Return the [x, y] coordinate for the center point of the cell that contains the specified text.  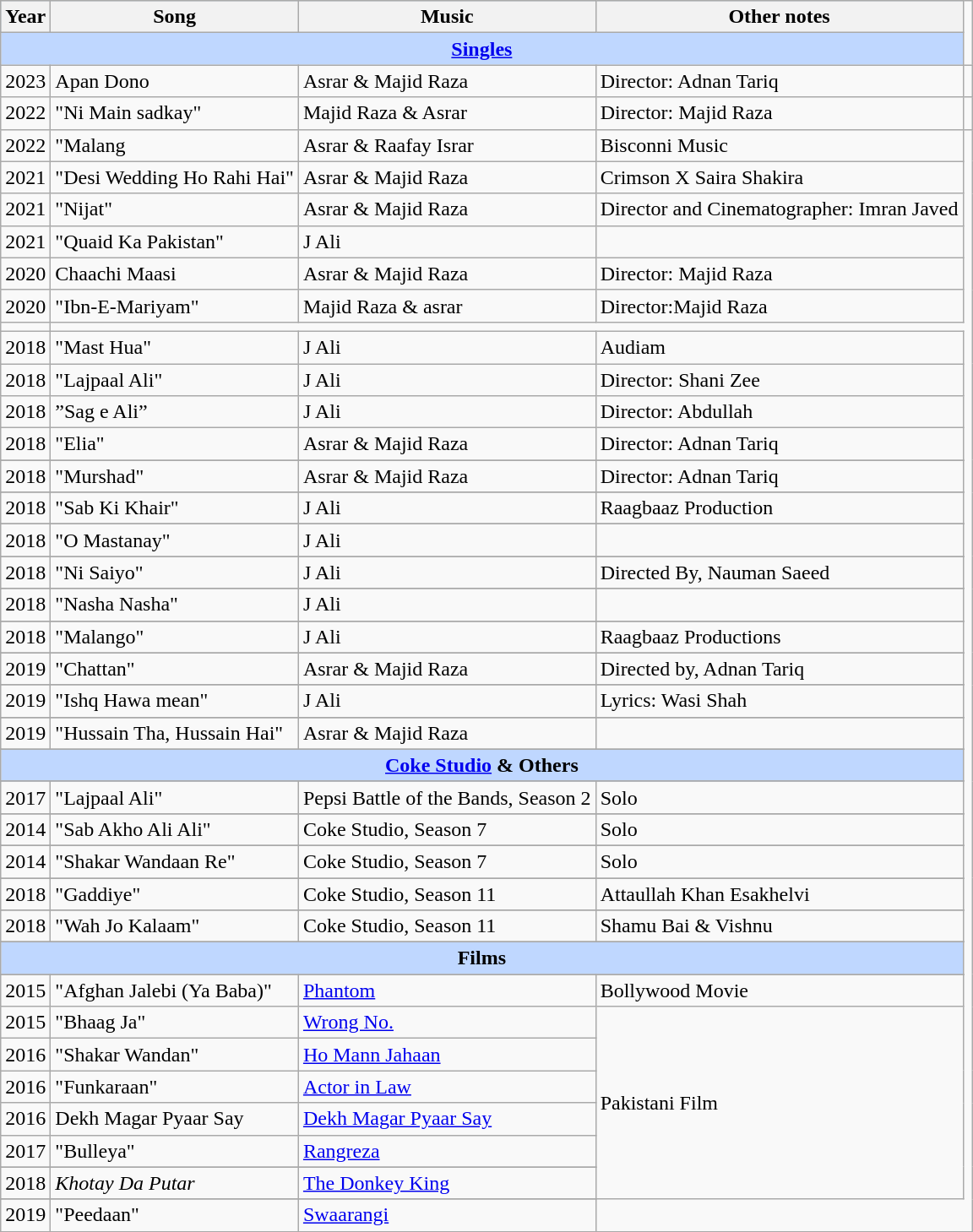
Pakistani Film [779, 1103]
Crimson X Saira Shakira [779, 177]
Asrar & Raafay Israr [447, 145]
"Nijat" [175, 209]
Raagbaaz Production [779, 508]
Bollywood Movie [779, 990]
Phantom [447, 990]
Directed By, Nauman Saeed [779, 573]
Majid Raza & asrar [447, 306]
"Ni Saiyo" [175, 573]
"Murshad" [175, 476]
Song [175, 17]
"Peedaan" [175, 1215]
Director: Shani Zee [779, 379]
"Hussain Tha, Hussain Hai" [175, 733]
Films [481, 958]
"Malango" [175, 637]
"Gaddiye" [175, 894]
"O Mastanay" [175, 540]
Other notes [779, 17]
Pepsi Battle of the Bands, Season 2 [447, 797]
Actor in Law [447, 1087]
Rangreza [447, 1151]
Coke Studio & Others [481, 765]
Audiam [779, 347]
"Shakar Wandaan Re" [175, 861]
Ho Mann Jahaan [447, 1055]
"Chattan" [175, 669]
Singles [481, 49]
Director and Cinematographer: Imran Javed [779, 209]
”Sag e Ali” [175, 412]
Apan Dono [175, 81]
"Bulleya" [175, 1151]
Lyrics: Wasi Shah [779, 701]
"Quaid Ka Pakistan" [175, 242]
"Nasha Nasha" [175, 605]
Music [447, 17]
"Wah Jo Kalaam" [175, 926]
"Ni Main sadkay" [175, 113]
Raagbaaz Productions [779, 637]
Director:Majid Raza [779, 306]
Directed by, Adnan Tariq [779, 669]
Shamu Bai & Vishnu [779, 926]
2023 [25, 81]
"Afghan Jalebi (Ya Baba)" [175, 990]
"Ishq Hawa mean" [175, 701]
"Desi Wedding Ho Rahi Hai" [175, 177]
Director: Abdullah [779, 412]
Attaullah Khan Esakhelvi [779, 894]
"Funkaraan" [175, 1087]
Swaarangi [447, 1215]
"Elia" [175, 444]
"Sab Ki Khair" [175, 508]
"Bhaag Ja" [175, 1023]
Khotay Da Putar [175, 1183]
"Malang [175, 145]
"Sab Akho Ali Ali" [175, 829]
"Shakar Wandan" [175, 1055]
Majid Raza & Asrar [447, 113]
Wrong No. [447, 1023]
Chaachi Maasi [175, 274]
The Donkey King [447, 1183]
"Mast Hua" [175, 347]
Bisconni Music [779, 145]
Year [25, 17]
"Ibn-E-Mariyam" [175, 306]
